Return (x, y) of the center of cell containing provided text 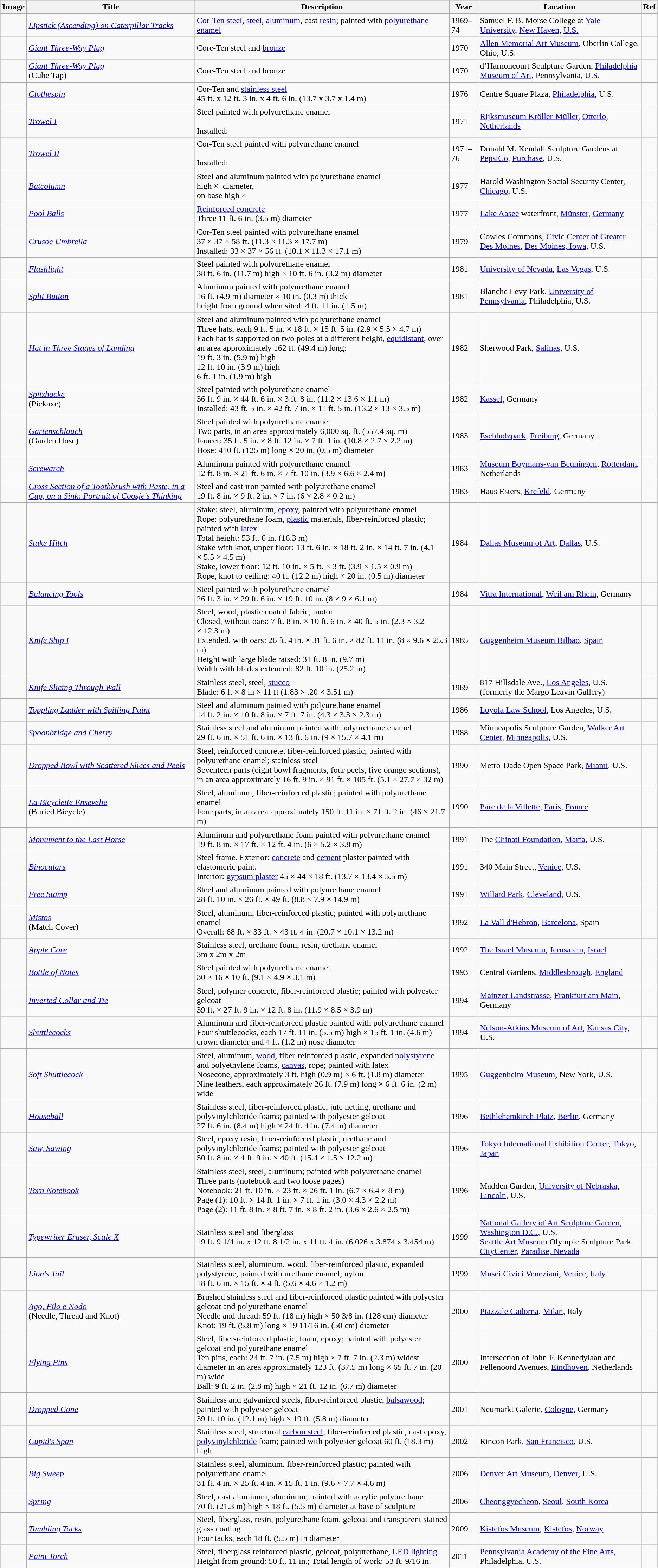
Cor-Ten steel painted with polyurethane enamel37 × 37 × 58 ft. (11.3 × 11.3 × 17.7 m)Installed: 33 × 37 × 56 ft. (10.1 × 11.3 × 17.1 m) (322, 241)
Steel, cast aluminum, aluminum; painted with acrylic polyurethane70 ft. (21.3 m) high × 18 ft. (5.5 m) diameter at base of sculpture (322, 1501)
Year (463, 7)
1988 (463, 733)
Rijksmuseum Kröller-Müller, Otterlo, Netherlands (560, 121)
817 Hillsdale Ave., Los Angeles, U.S. (formerly the Margo Leavin Gallery) (560, 687)
2009 (463, 1529)
Dropped Cone (111, 1409)
Denver Art Museum, Denver, U.S. (560, 1473)
Trowel II (111, 154)
Tumbling Tacks (111, 1529)
Donald M. Kendall Sculpture Gardens at PepsiCo, Purchase, U.S. (560, 154)
Steel frame. Exterior: concrete and cement plaster painted with elastomeric paint.Interior: gypsum plaster 45 × 44 × 18 ft. (13.7 × 13.4 × 5.5 m) (322, 867)
Stainless steel, urethane foam, resin, urethane enamel3m x 2m x 2m (322, 950)
Tokyo International Exhibition Center, Tokyo, Japan (560, 1149)
Steel, fiberglass reinforced plastic, gelcoat, polyurethane, LED lightingHeight from ground: 50 ft. 11 in.; Total length of work: 53 ft. 9/16 in. (322, 1556)
1989 (463, 687)
Harold Washington Social Security Center, Chicago, U.S. (560, 186)
Hat in Three Stages of Landing (111, 348)
Steel painted with polyurethane enamel30 × 16 × 10 ft. (9.1 × 4.9 × 3.1 m) (322, 972)
Cross Section of a Toothbrush with Paste, in a Cup, on a Sink: Portrait of Coosje's Thinking (111, 491)
Soft Shuttlecock (111, 1074)
Steel painted with polyurethane enamel38 ft. 6 in. (11.7 m) high × 10 ft. 6 in. (3.2 m) diameter (322, 268)
Steel, fiberglass, resin, polyurethane foam, gelcoat and transparent stained glass coatingFour tacks, each 18 ft. (5.5 m) in diameter (322, 1529)
Spoonbridge and Cherry (111, 733)
La Vall d'Hebron, Barcelona, Spain (560, 922)
Cupid's Span (111, 1441)
Toppling Ladder with Spilling Paint (111, 710)
Centre Square Plaza, Philadelphia, U.S. (560, 93)
Pennsylvania Academy of the Fine Arts, Philadelphia, U.S. (560, 1556)
Spring (111, 1501)
Knife Ship I (111, 640)
Typewriter Eraser, Scale X (111, 1237)
Steel painted with polyurethane enamelInstalled: (322, 121)
Clothespin (111, 93)
1993 (463, 972)
Screwarch (111, 469)
Steel painted with polyurethane enamel26 ft. 3 in. × 29 ft. 6 in. × 19 ft. 10 in. (8 × 9 × 6.1 m) (322, 594)
Ago, Filo e Nodo (Needle, Thread and Knot) (111, 1311)
Mistos (Match Cover) (111, 922)
d’Harnoncourt Sculpture Garden, Philadelphia Museum of Art, Pennsylvania, U.S. (560, 71)
Metro-Dade Open Space Park, Miami, U.S. (560, 765)
Binoculars (111, 867)
Knife Slicing Through Wall (111, 687)
Aluminum painted with polyurethane enamel12 ft. 8 in. × 21 ft. 6 in. × 7 ft. 10 in. (3.9 × 6.6 × 2.4 m) (322, 469)
Willard Park, Cleveland, U.S. (560, 894)
Steel and aluminum painted with polyurethane enamel28 ft. 10 in. × 26 ft. × 49 ft. (8.8 × 7.9 × 14.9 m) (322, 894)
Steel, aluminum, fiber-reinforced plastic; painted with polyurethane enamelOverall: 68 ft. × 33 ft. × 43 ft. 4 in. (20.7 × 10.1 × 13.2 m) (322, 922)
1995 (463, 1074)
Lake Aasee waterfront, Münster, Germany (560, 214)
1976 (463, 93)
Image (13, 7)
Museum Boymans-van Beuningen, Rotterdam, Netherlands (560, 469)
Haus Esters, Krefeld, Germany (560, 491)
Neumarkt Galerie, Cologne, Germany (560, 1409)
Pool Balls (111, 214)
Cheonggyecheon, Seoul, South Korea (560, 1501)
Stainless steel and aluminum painted with polyurethane enamel29 ft. 6 in. × 51 ft. 6 in. × 13 ft. 6 in. (9 × 15.7 × 4.1 m) (322, 733)
Eschholzpark, Freiburg, Germany (560, 436)
Nelson-Atkins Museum of Art, Kansas City, U.S. (560, 1033)
Stake Hitch (111, 542)
Flashlight (111, 268)
Stainless steel and fiberglass19 ft. 9 1/4 in. x 12 ft. 8 1/2 in. x 11 ft. 4 in. (6.026 x 3.874 x 3.454 m) (322, 1237)
Loyola Law School, Los Angeles, U.S. (560, 710)
Cor-Ten steel, steel, aluminum, cast resin; painted with polyurethane enamel (322, 25)
Big Sweep (111, 1473)
Intersection of John F. Kennedylaan and Fellenoord Avenues, Eindhoven, Netherlands (560, 1362)
Giant Three-Way Plug (Cube Tap) (111, 71)
2001 (463, 1409)
La Bicyclette Ensevelie (Buried Bicycle) (111, 807)
Minneapolis Sculpture Garden, Walker Art Center, Minneapolis, U.S. (560, 733)
Guggenheim Museum, New York, U.S. (560, 1074)
Steel and aluminum painted with polyurethane enamel14 ft. 2 in. × 10 ft. 8 in. × 7 ft. 7 in. (4.3 × 3.3 × 2.3 m) (322, 710)
Free Stamp (111, 894)
Guggenheim Museum Bilbao, Spain (560, 640)
1985 (463, 640)
Paint Torch (111, 1556)
Monument to the Last Horse (111, 839)
Lipstick (Ascending) on Caterpillar Tracks (111, 25)
Steel, polymer concrete, fiber-reinforced plastic; painted with polyester gelcoat39 ft. × 27 ft. 9 in. × 12 ft. 8 in. (11.9 × 8.5 × 3.9 m) (322, 1000)
Batcolumn (111, 186)
Samuel F. B. Morse College at Yale University, New Haven, U.S. (560, 25)
Stainless steel, steel, stuccoBlade: 6 ft × 8 in × 11 ft (1.83 × .20 × 3.51 m) (322, 687)
Trowel I (111, 121)
The Chinati Foundation, Marfa, U.S. (560, 839)
1971 (463, 121)
Sherwood Park, Salinas, U.S. (560, 348)
Rincon Park, San Francisco, U.S. (560, 1441)
Dropped Bowl with Scattered Slices and Peels (111, 765)
Description (322, 7)
Stainless steel, aluminum, fiber-reinforced plastic; painted with polyurethane enamel31 ft. 4 in. × 25 ft. 4 in. × 15 ft. 1 in. (9.6 × 7.7 × 4.6 m) (322, 1473)
Aluminum and polyurethane foam painted with polyurethane enamel19 ft. 8 in. × 17 ft. × 12 ft. 4 in. (6 × 5.2 × 3.8 m) (322, 839)
Vitra International, Weil am Rhein, Germany (560, 594)
Houseball (111, 1116)
Central Gardens, Middlesbrough, England (560, 972)
National Gallery of Art Sculpture Garden, Washington D.C., U.S.Seattle Art Museum Olympic Sculpture ParkCityCenter, Paradise, Nevada (560, 1237)
Ref (650, 7)
Torn Notebook (111, 1190)
Reinforced concreteThree 11 ft. 6 in. (3.5 m) diameter (322, 214)
Saw, Sawing (111, 1149)
Title (111, 7)
Madden Garden, University of Nebraska, Lincoln, U.S. (560, 1190)
Steel and aluminum painted with polyurethane enamel high × diameter,on base high × (322, 186)
1971–76 (463, 154)
Spitzhacke (Pickaxe) (111, 399)
Kassel, Germany (560, 399)
Parc de la Villette, Paris, France (560, 807)
Cor-Ten steel painted with polyurethane enamelInstalled: (322, 154)
Inverted Collar and Tie (111, 1000)
Cowles Commons, Civic Center of Greater Des Moines, Des Moines, Iowa, U.S. (560, 241)
340 Main Street, Venice, U.S. (560, 867)
Bethlehemkirch-Platz, Berlin, Germany (560, 1116)
The Israel Museum, Jerusalem, Israel (560, 950)
Shuttlecocks (111, 1033)
Flying Pins (111, 1362)
Gartenschlauch (Garden Hose) (111, 436)
2011 (463, 1556)
Crusoe Umbrella (111, 241)
Aluminum painted with polyurethane enamel16 ft. (4.9 m) diameter × 10 in. (0.3 m) thickheight from ground when sited: 4 ft. 11 in. (1.5 m) (322, 296)
Steel and cast iron painted with polyurethane enamel19 ft. 8 in. × 9 ft. 2 in. × 7 in. (6 × 2.8 × 0.2 m) (322, 491)
Allen Memorial Art Museum, Oberlin College, Ohio, U.S. (560, 48)
Balancing Tools (111, 594)
Piazzale Cadorna, Milan, Italy (560, 1311)
Musei Civici Veneziani, Venice, Italy (560, 1274)
Lion's Tail (111, 1274)
Kistefos Museum, Kistefos, Norway (560, 1529)
Split Button (111, 296)
Blanche Levy Park, University of Pennsylvania, Philadelphia, U.S. (560, 296)
Apple Core (111, 950)
1969–74 (463, 25)
Mainzer Landstrasse, Frankfurt am Main, Germany (560, 1000)
Cor-Ten and stainless steel45 ft. x 12 ft. 3 in. x 4 ft. 6 in. (13.7 x 3.7 x 1.4 m) (322, 93)
1979 (463, 241)
Giant Three-Way Plug (111, 48)
Dallas Museum of Art, Dallas, U.S. (560, 542)
2002 (463, 1441)
University of Nevada, Las Vegas, U.S. (560, 268)
Bottle of Notes (111, 972)
1986 (463, 710)
Location (560, 7)
